Determine the (x, y) coordinate at the center of the cell enclosing the given text.  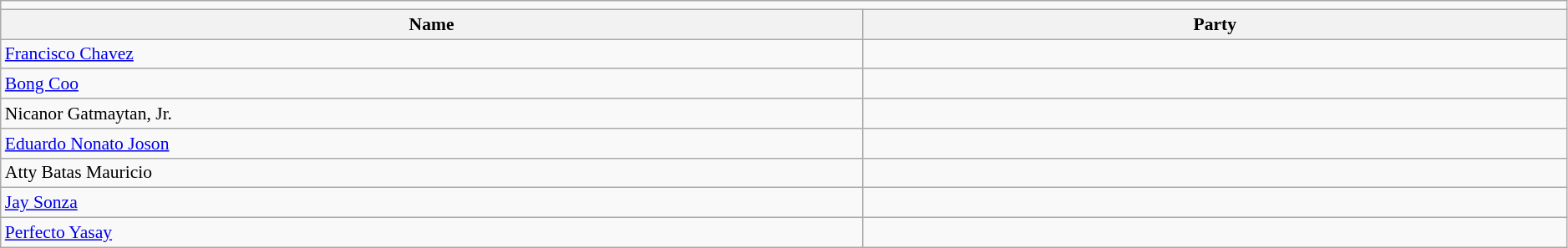
Bong Coo (432, 84)
Perfecto Yasay (432, 233)
Party (1215, 24)
Name (432, 24)
Atty Batas Mauricio (432, 173)
Jay Sonza (432, 203)
Nicanor Gatmaytan, Jr. (432, 114)
Francisco Chavez (432, 54)
Eduardo Nonato Joson (432, 144)
